Identify which cell holds the provided text, then report its [X, Y] central coordinate. 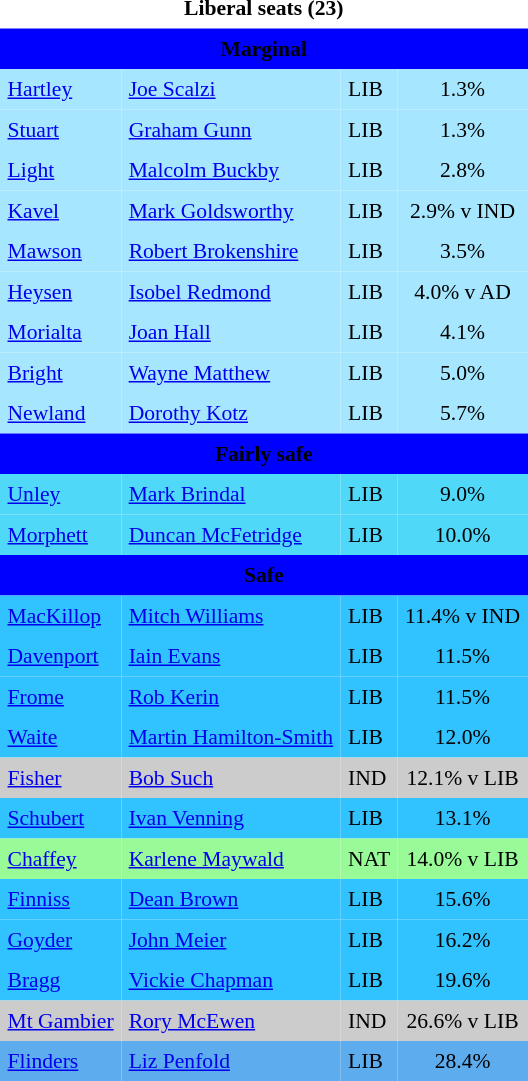
28.4% [463, 1061]
Newland [60, 413]
Vickie Chapman [230, 980]
2.9% v IND [463, 210]
Kavel [60, 210]
Hartley [60, 89]
Finniss [60, 899]
12.0% [463, 737]
14.0% v LIB [463, 858]
5.0% [463, 372]
3.5% [463, 251]
MacKillop [60, 615]
Chaffey [60, 858]
Robert Brokenshire [230, 251]
Mark Goldsworthy [230, 210]
Malcolm Buckby [230, 170]
Joe Scalzi [230, 89]
Rory McEwen [230, 1020]
Light [60, 170]
2.8% [463, 170]
10.0% [463, 534]
John Meier [230, 939]
Bright [60, 372]
12.1% v LIB [463, 777]
Mark Brindal [230, 494]
Martin Hamilton-Smith [230, 737]
15.6% [463, 899]
Graham Gunn [230, 129]
NAT [370, 858]
Stuart [60, 129]
Dean Brown [230, 899]
Mitch Williams [230, 615]
13.1% [463, 818]
Waite [60, 737]
Marginal [264, 48]
Fairly safe [264, 453]
Karlene Maywald [230, 858]
Ivan Venning [230, 818]
Unley [60, 494]
19.6% [463, 980]
Morphett [60, 534]
Mt Gambier [60, 1020]
Liz Penfold [230, 1061]
Safe [264, 575]
Duncan McFetridge [230, 534]
Frome [60, 696]
4.0% v AD [463, 291]
Rob Kerin [230, 696]
Schubert [60, 818]
Mawson [60, 251]
Bragg [60, 980]
26.6% v LIB [463, 1020]
Fisher [60, 777]
4.1% [463, 332]
Davenport [60, 656]
Flinders [60, 1061]
16.2% [463, 939]
Iain Evans [230, 656]
Bob Such [230, 777]
Goyder [60, 939]
Wayne Matthew [230, 372]
9.0% [463, 494]
Joan Hall [230, 332]
Heysen [60, 291]
5.7% [463, 413]
Morialta [60, 332]
Dorothy Kotz [230, 413]
Isobel Redmond [230, 291]
11.4% v IND [463, 615]
